Return the (x, y) coordinate for the center point of the cell that contains the specified text.  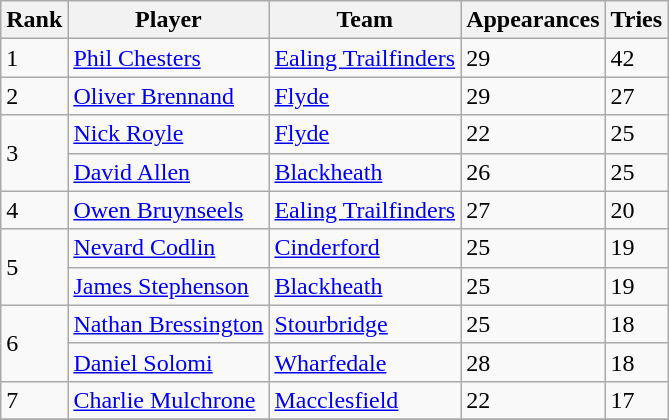
Owen Bruynseels (168, 210)
2 (34, 96)
42 (636, 58)
David Allen (168, 172)
Player (168, 20)
Daniel Solomi (168, 362)
7 (34, 400)
Charlie Mulchrone (168, 400)
6 (34, 343)
5 (34, 267)
28 (533, 362)
Appearances (533, 20)
Macclesfield (365, 400)
James Stephenson (168, 286)
Nevard Codlin (168, 248)
Phil Chesters (168, 58)
Rank (34, 20)
Stourbridge (365, 324)
17 (636, 400)
26 (533, 172)
20 (636, 210)
Oliver Brennand (168, 96)
Team (365, 20)
Nathan Bressington (168, 324)
1 (34, 58)
Cinderford (365, 248)
Nick Royle (168, 134)
3 (34, 153)
Tries (636, 20)
Wharfedale (365, 362)
4 (34, 210)
